Return (X, Y) of the center of cell containing provided text 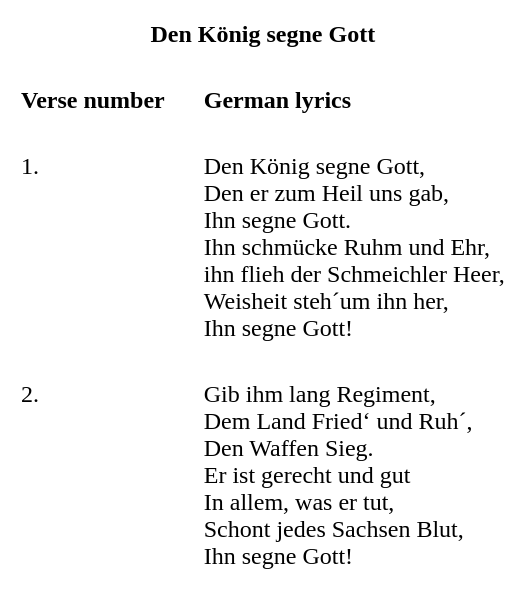
Gib ihm lang Regiment,Dem Land Fried‘ und Ruh´,Den Waffen Sieg.Er ist gerecht und gutIn allem, was er tut,Schont jedes Sachsen Blut,Ihn segne Gott! (354, 476)
1. (93, 248)
German lyrics (354, 100)
Den König segne Gott (263, 34)
Verse number (93, 100)
2. (93, 476)
